Provide the (x, y) coordinate of the cell's center where the given text is located.  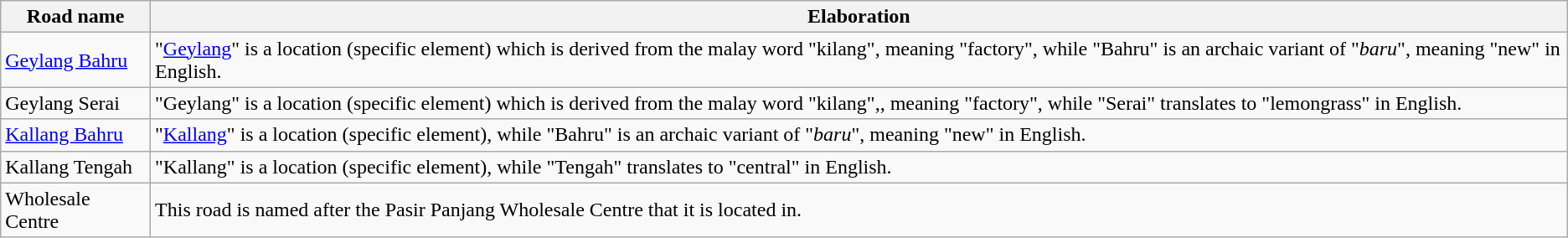
Kallang Bahru (75, 135)
"Kallang" is a location (specific element), while "Tengah" translates to "central" in English. (859, 167)
"Kallang" is a location (specific element), while "Bahru" is an archaic variant of "baru", meaning "new" in English. (859, 135)
Geylang Serai (75, 103)
Kallang Tengah (75, 167)
Geylang Bahru (75, 60)
Road name (75, 17)
Elaboration (859, 17)
Wholesale Centre (75, 210)
This road is named after the Pasir Panjang Wholesale Centre that it is located in. (859, 210)
